Search for the cell housing the specified text and yield its (x, y) center coordinate. 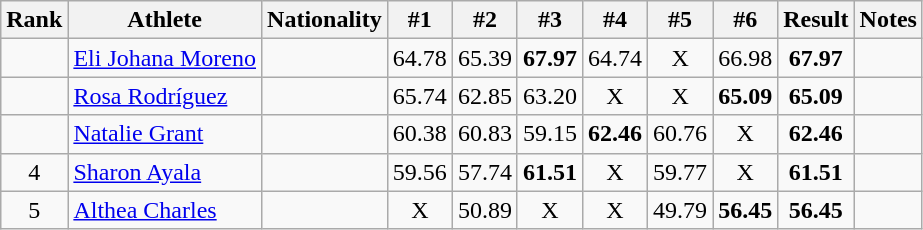
Eli Johana Moreno (165, 58)
59.56 (420, 172)
60.83 (484, 134)
66.98 (746, 58)
Nationality (325, 20)
65.74 (420, 96)
64.78 (420, 58)
64.74 (614, 58)
50.89 (484, 210)
#1 (420, 20)
Athlete (165, 20)
#3 (550, 20)
#5 (680, 20)
60.76 (680, 134)
62.85 (484, 96)
#6 (746, 20)
#4 (614, 20)
49.79 (680, 210)
Notes (888, 20)
Result (816, 20)
Rosa Rodríguez (165, 96)
59.15 (550, 134)
63.20 (550, 96)
59.77 (680, 172)
Natalie Grant (165, 134)
Althea Charles (165, 210)
60.38 (420, 134)
57.74 (484, 172)
Rank (34, 20)
4 (34, 172)
5 (34, 210)
Sharon Ayala (165, 172)
65.39 (484, 58)
#2 (484, 20)
